Search for the cell housing the specified text and yield its (X, Y) center coordinate. 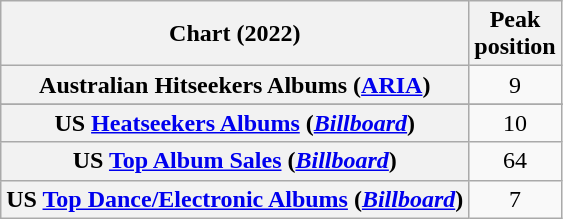
64 (515, 161)
Chart (2022) (235, 34)
9 (515, 85)
US Top Dance/Electronic Albums (Billboard) (235, 199)
10 (515, 123)
Australian Hitseekers Albums (ARIA) (235, 85)
Peakposition (515, 34)
US Heatseekers Albums (Billboard) (235, 123)
7 (515, 199)
US Top Album Sales (Billboard) (235, 161)
